Search for the cell housing the specified text and yield its (X, Y) center coordinate. 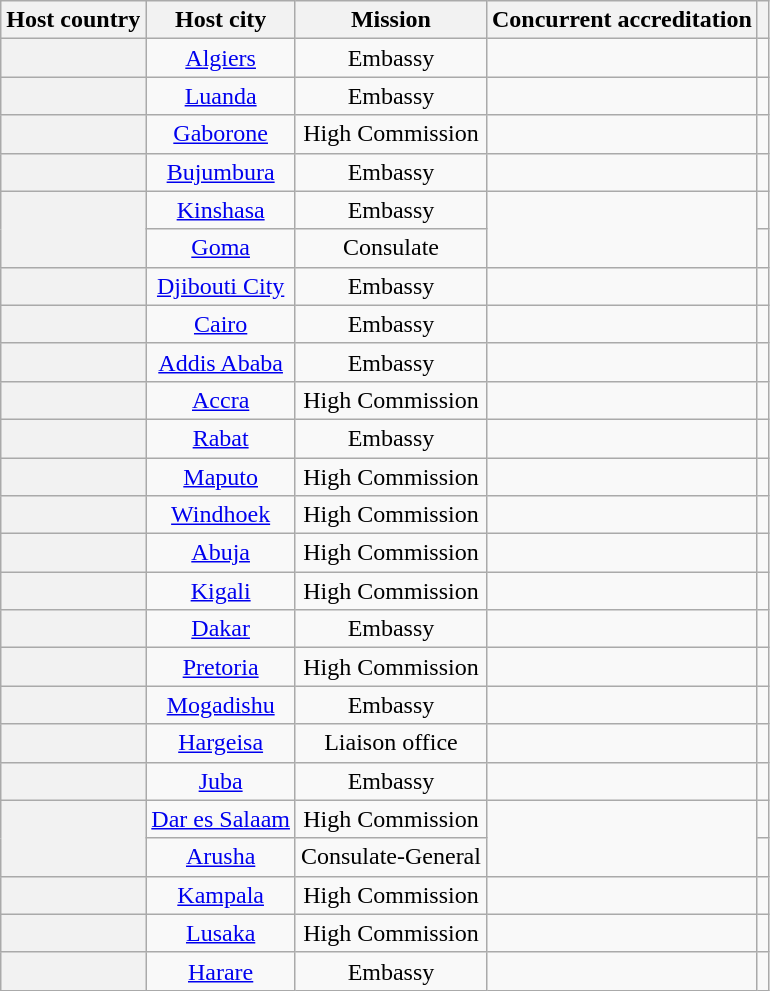
Arusha (221, 857)
Kinshasa (221, 210)
Pretoria (221, 667)
Consulate-General (390, 857)
Host city (221, 20)
Kigali (221, 591)
Mogadishu (221, 705)
Luanda (221, 96)
Addis Ababa (221, 362)
Liaison office (390, 743)
Mission (390, 20)
Hargeisa (221, 743)
Rabat (221, 438)
Abuja (221, 553)
Kampala (221, 895)
Harare (221, 971)
Windhoek (221, 515)
Cairo (221, 324)
Consulate (390, 248)
Dakar (221, 629)
Dar es Salaam (221, 819)
Accra (221, 400)
Algiers (221, 58)
Concurrent accreditation (622, 20)
Maputo (221, 477)
Djibouti City (221, 286)
Goma (221, 248)
Host country (74, 20)
Lusaka (221, 933)
Juba (221, 781)
Gaborone (221, 134)
Bujumbura (221, 172)
